Return the (x, y) coordinate for the center point of the cell that contains the specified text.  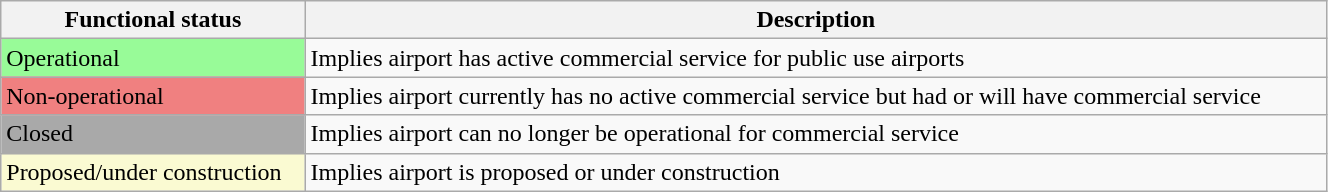
Closed (153, 134)
Non-operational (153, 96)
Functional status (153, 20)
Implies airport can no longer be operational for commercial service (816, 134)
Implies airport currently has no active commercial service but had or will have commercial service (816, 96)
Implies airport has active commercial service for public use airports (816, 58)
Description (816, 20)
Proposed/under construction (153, 172)
Implies airport is proposed or under construction (816, 172)
Operational (153, 58)
